Pinpoint the cell where the given text exists, returning its (X, Y) midpoint coordinate. 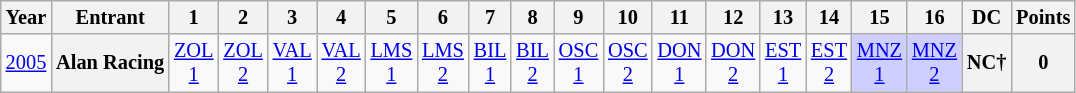
8 (532, 17)
Alan Racing (110, 63)
ZOL2 (242, 63)
NC† (986, 63)
MNZ1 (880, 63)
DON2 (733, 63)
5 (392, 17)
DC (986, 17)
16 (934, 17)
Points (1043, 17)
12 (733, 17)
4 (342, 17)
10 (628, 17)
LMS1 (392, 63)
MNZ2 (934, 63)
Entrant (110, 17)
6 (443, 17)
VAL1 (292, 63)
OSC2 (628, 63)
BIL1 (490, 63)
0 (1043, 63)
EST1 (783, 63)
BIL2 (532, 63)
OSC1 (578, 63)
LMS2 (443, 63)
VAL2 (342, 63)
3 (292, 17)
7 (490, 17)
1 (194, 17)
EST2 (829, 63)
14 (829, 17)
Year (26, 17)
ZOL1 (194, 63)
2 (242, 17)
15 (880, 17)
DON1 (679, 63)
13 (783, 17)
9 (578, 17)
11 (679, 17)
2005 (26, 63)
